Extract the [X, Y] coordinate from the center of the cell holding the provided text.  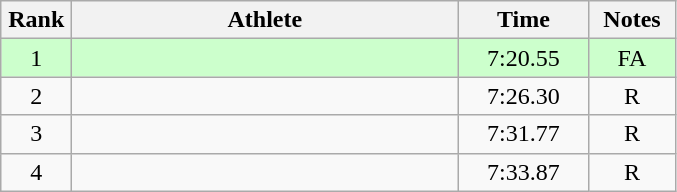
7:26.30 [524, 96]
7:20.55 [524, 58]
3 [36, 134]
Rank [36, 20]
FA [632, 58]
7:33.87 [524, 172]
Notes [632, 20]
Time [524, 20]
Athlete [265, 20]
4 [36, 172]
7:31.77 [524, 134]
1 [36, 58]
2 [36, 96]
